Scan for the cell matching the given text and deliver its (X, Y) coordinate at center. 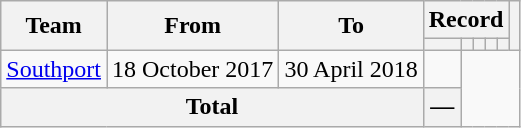
Team (54, 26)
30 April 2018 (351, 69)
Total (212, 107)
From (192, 26)
Southport (54, 69)
To (351, 26)
— (442, 107)
Record (466, 20)
18 October 2017 (192, 69)
